Detect which cell encompasses the target text, then output its (X, Y) center coordinate. 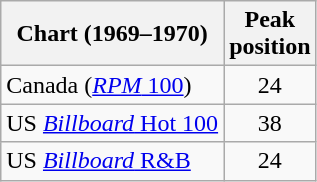
Peakposition (270, 34)
Canada (RPM 100) (112, 85)
Chart (1969–1970) (112, 34)
US Billboard R&B (112, 161)
US Billboard Hot 100 (112, 123)
38 (270, 123)
